Extract the [x, y] coordinate from the center of the cell holding the provided text.  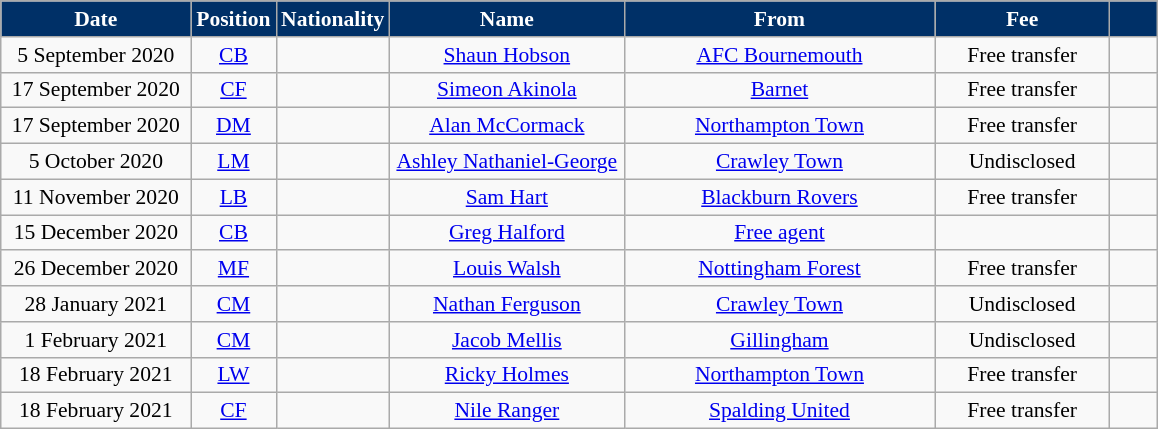
Position [234, 19]
11 November 2020 [96, 197]
Name [506, 19]
Nathan Ferguson [506, 304]
Nationality [332, 19]
26 December 2020 [96, 269]
MF [234, 269]
Gillingham [779, 340]
Alan McCormack [506, 126]
LB [234, 197]
5 October 2020 [96, 162]
Fee [1022, 19]
15 December 2020 [96, 233]
Louis Walsh [506, 269]
AFC Bournemouth [779, 55]
Ashley Nathaniel-George [506, 162]
Simeon Akinola [506, 90]
Nottingham Forest [779, 269]
28 January 2021 [96, 304]
Shaun Hobson [506, 55]
From [779, 19]
Spalding United [779, 411]
Jacob Mellis [506, 340]
Nile Ranger [506, 411]
Greg Halford [506, 233]
Free agent [779, 233]
DM [234, 126]
LW [234, 375]
Blackburn Rovers [779, 197]
Date [96, 19]
Ricky Holmes [506, 375]
Sam Hart [506, 197]
LM [234, 162]
5 September 2020 [96, 55]
Barnet [779, 90]
1 February 2021 [96, 340]
